Scan for the cell matching the given text and deliver its [x, y] coordinate at center. 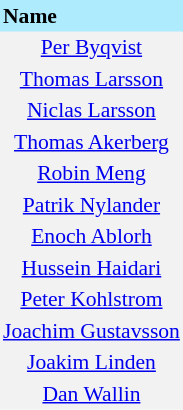
Dan Wallin [92, 394]
Per Byqvist [92, 48]
Peter Kohlstrom [92, 300]
Hussein Haidari [92, 268]
Joachim Gustavsson [92, 331]
Enoch Ablorh [92, 236]
Joakim Linden [92, 362]
Niclas Larsson [92, 110]
Thomas Akerberg [92, 142]
Robin Meng [92, 174]
Thomas Larsson [92, 79]
Patrik Nylander [92, 205]
Name [92, 16]
